From the cell containing the given text, extract its center point as (X, Y) coordinate. 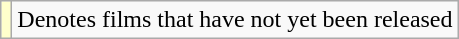
Denotes films that have not yet been released (235, 20)
